Detect which cell encompasses the target text, then output its (x, y) center coordinate. 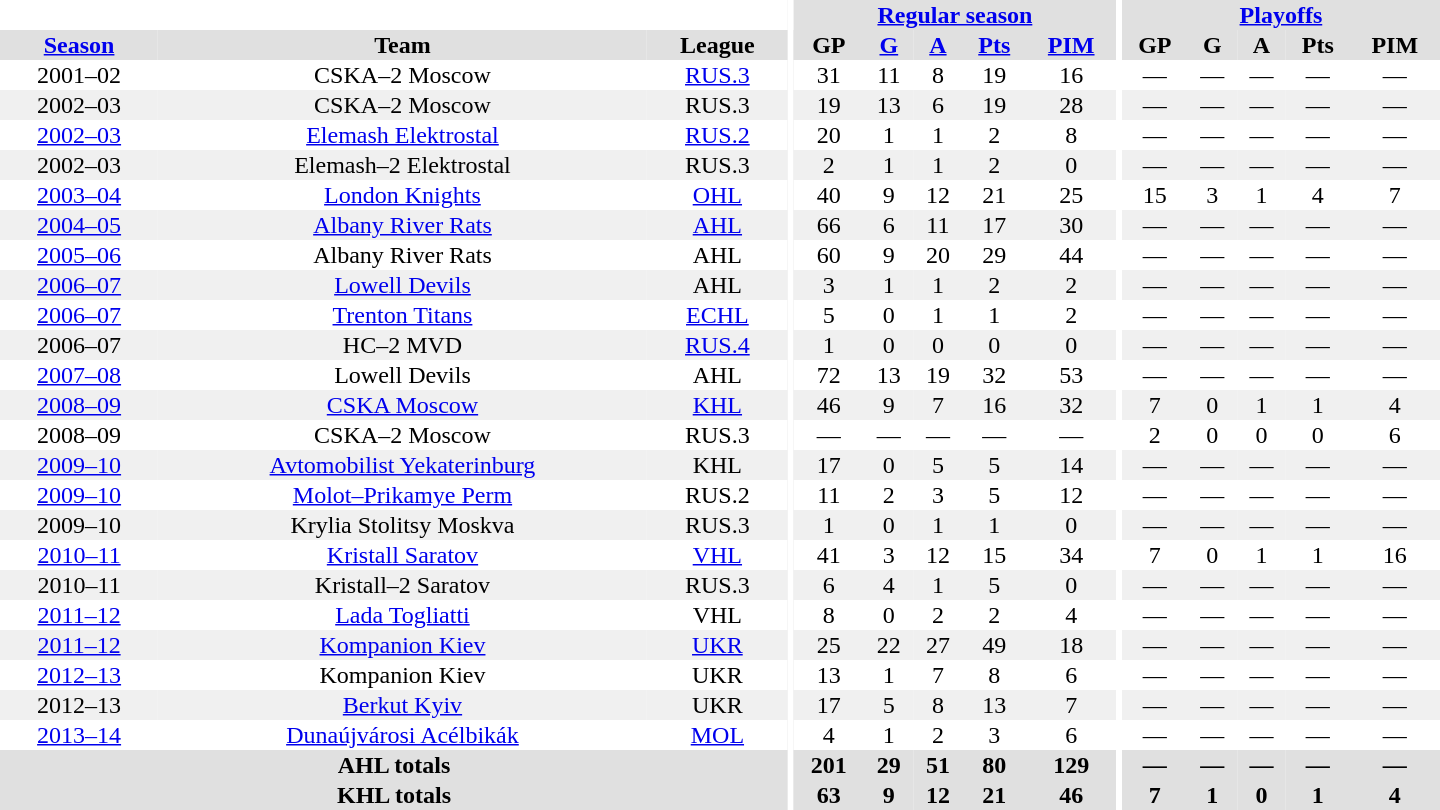
OHL (718, 195)
AHL totals (394, 765)
2007–08 (79, 375)
CSKA Moscow (402, 405)
66 (828, 225)
22 (888, 645)
Playoffs (1281, 15)
Kristall–2 Saratov (402, 585)
40 (828, 195)
28 (1071, 105)
Kristall Saratov (402, 555)
18 (1071, 645)
53 (1071, 375)
63 (828, 795)
Dunaújvárosi Acélbikák (402, 735)
Trenton Titans (402, 315)
Molot–Prikamye Perm (402, 495)
Elemash–2 Elektrostal (402, 165)
51 (938, 765)
2003–04 (79, 195)
HC–2 MVD (402, 345)
129 (1071, 765)
Avtomobilist Yekaterinburg (402, 465)
RUS.4 (718, 345)
14 (1071, 465)
KHL totals (394, 795)
Berkut Kyiv (402, 705)
Season (79, 45)
60 (828, 255)
2013–14 (79, 735)
2004–05 (79, 225)
34 (1071, 555)
27 (938, 645)
41 (828, 555)
2005–06 (79, 255)
Regular season (954, 15)
49 (994, 645)
31 (828, 75)
72 (828, 375)
80 (994, 765)
Lada Togliatti (402, 615)
44 (1071, 255)
ECHL (718, 315)
London Knights (402, 195)
Team (402, 45)
2001–02 (79, 75)
Elemash Elektrostal (402, 135)
Krylia Stolitsy Moskva (402, 525)
201 (828, 765)
MOL (718, 735)
30 (1071, 225)
League (718, 45)
